Provide the [X, Y] coordinate of the cell's center where the given text is located.  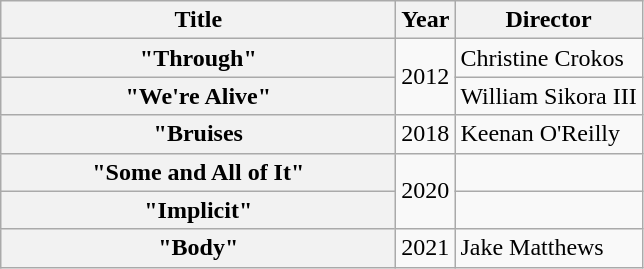
Title [198, 20]
Jake Matthews [548, 248]
William Sikora III [548, 96]
"Implicit" [198, 210]
"Through" [198, 58]
2021 [426, 248]
Director [548, 20]
Christine Crokos [548, 58]
Year [426, 20]
"Bruises [198, 134]
2020 [426, 191]
"Body" [198, 248]
2018 [426, 134]
"We're Alive" [198, 96]
2012 [426, 77]
"Some and All of It" [198, 172]
Keenan O'Reilly [548, 134]
